Locate the cell with the specified text and output its [X, Y] center coordinate. 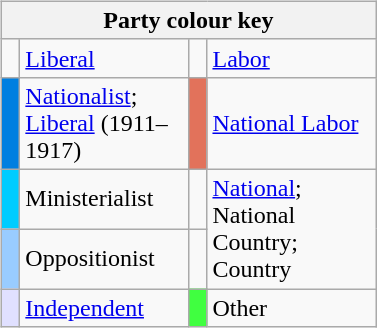
Independent [104, 307]
National;National Country;Country [292, 228]
Liberal [104, 58]
National Labor [292, 123]
Ministerialist [104, 199]
Nationalist;Liberal (1911–1917) [104, 123]
Oppositionist [104, 259]
Labor [292, 58]
Other [292, 307]
Party colour key [188, 20]
